Search for the cell housing the specified text and yield its [x, y] center coordinate. 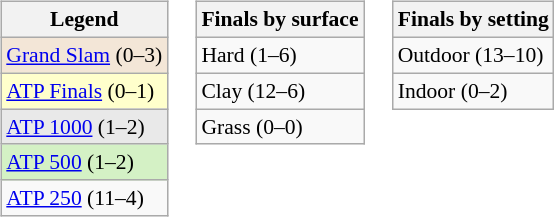
Finals by surface [280, 20]
Outdoor (13–10) [474, 55]
Hard (1–6) [280, 55]
Indoor (0–2) [474, 91]
ATP 250 (11–4) [84, 198]
Grand Slam (0–3) [84, 55]
Legend [84, 20]
ATP Finals (0–1) [84, 91]
ATP 500 (1–2) [84, 162]
Clay (12–6) [280, 91]
Finals by setting [474, 20]
Grass (0–0) [280, 127]
ATP 1000 (1–2) [84, 127]
